Find where the given text appears and provide that cell's center as [x, y] coordinate. 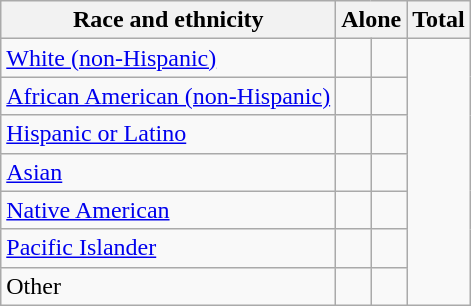
Asian [168, 172]
Native American [168, 210]
African American (non-Hispanic) [168, 96]
Alone [372, 20]
Hispanic or Latino [168, 134]
White (non-Hispanic) [168, 58]
Race and ethnicity [168, 20]
Other [168, 286]
Pacific Islander [168, 248]
Total [439, 20]
